Output the (X, Y) coordinate of the center of the cell containing the given text.  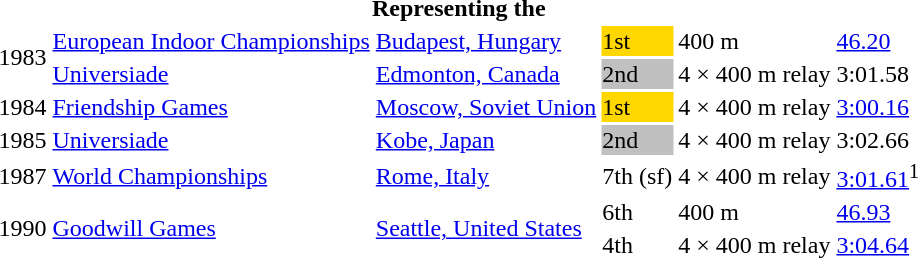
7th (sf) (638, 176)
6th (638, 212)
Friendship Games (211, 107)
Moscow, Soviet Union (486, 107)
Kobe, Japan (486, 140)
Rome, Italy (486, 176)
European Indoor Championships (211, 41)
World Championships (211, 176)
Edmonton, Canada (486, 74)
Budapest, Hungary (486, 41)
